Detect which cell encompasses the target text, then output its (X, Y) center coordinate. 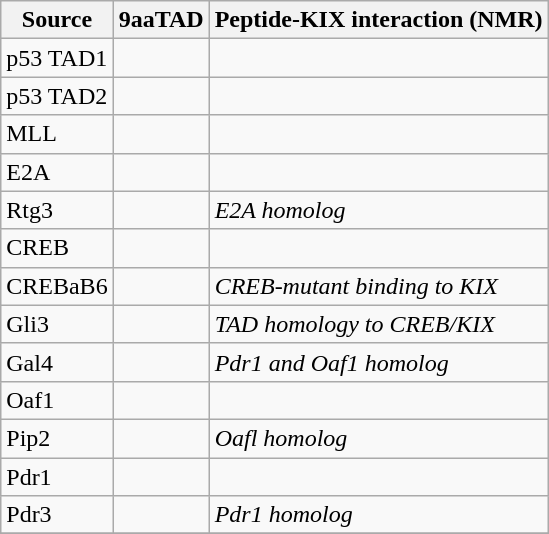
p53 TAD1 (57, 58)
Rtg3 (57, 210)
E2A (57, 172)
Pdr3 (57, 515)
Gli3 (57, 324)
CREB-mutant binding to KIX (378, 286)
Peptide-KIX interaction (NMR) (378, 20)
Pdr1 and Oaf1 homolog (378, 362)
Source (57, 20)
Pdr1 (57, 477)
E2A homolog (378, 210)
Oafl homolog (378, 438)
MLL (57, 134)
Oaf1 (57, 400)
TAD homology to CREB/KIX (378, 324)
Pdr1 homolog (378, 515)
CREBaB6 (57, 286)
p53 TAD2 (57, 96)
Pip2 (57, 438)
Gal4 (57, 362)
9aaTAD (161, 20)
CREB (57, 248)
